Extract the [x, y] coordinate from the center of the cell holding the provided text.  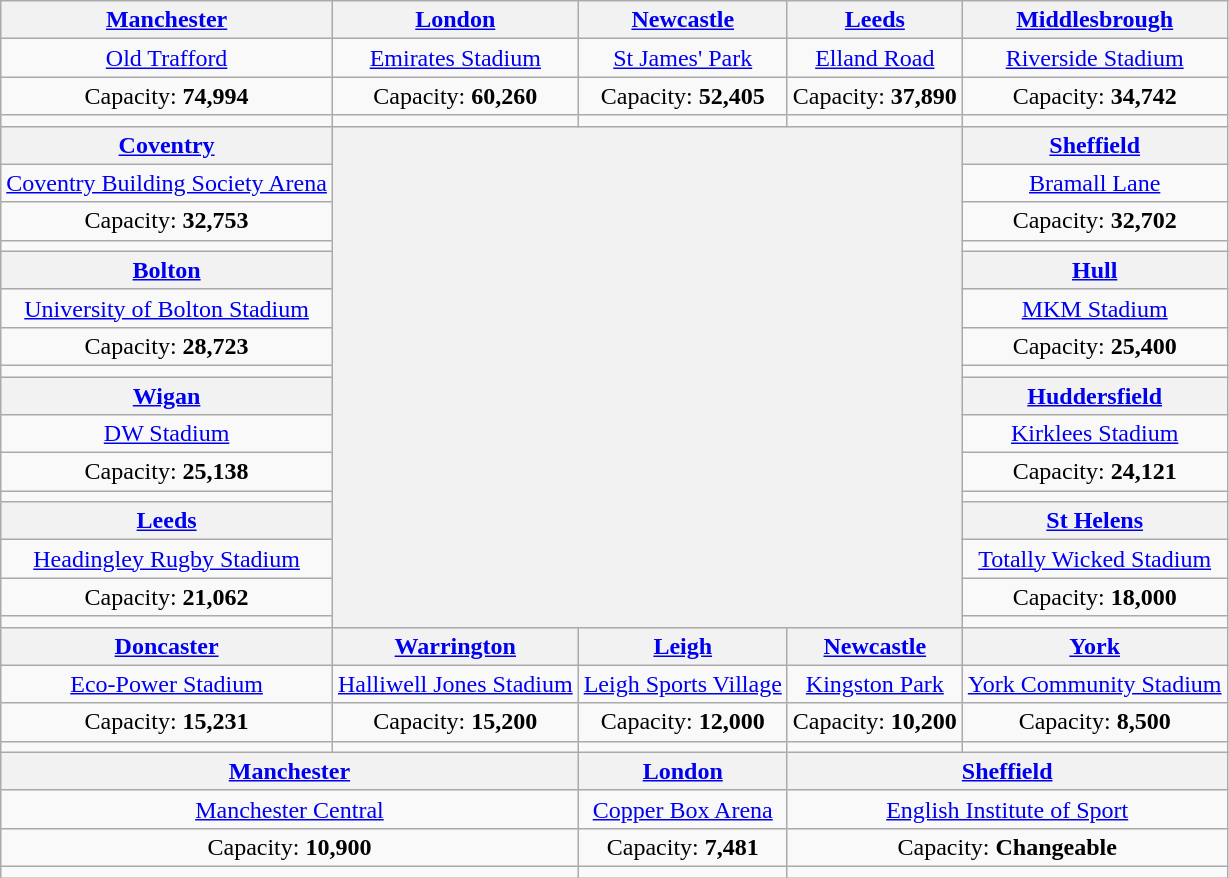
York [1094, 646]
Huddersfield [1094, 395]
DW Stadium [167, 434]
Capacity: Changeable [1007, 847]
Hull [1094, 270]
Capacity: 10,200 [874, 722]
Middlesbrough [1094, 20]
Capacity: 32,702 [1094, 221]
Emirates Stadium [455, 58]
Kirklees Stadium [1094, 434]
Eco-Power Stadium [167, 684]
Old Trafford [167, 58]
Capacity: 7,481 [682, 847]
Copper Box Arena [682, 809]
Capacity: 34,742 [1094, 96]
Totally Wicked Stadium [1094, 559]
Doncaster [167, 646]
Capacity: 18,000 [1094, 597]
Riverside Stadium [1094, 58]
St Helens [1094, 521]
Capacity: 10,900 [290, 847]
Capacity: 24,121 [1094, 472]
Capacity: 25,138 [167, 472]
Capacity: 15,200 [455, 722]
Wigan [167, 395]
Coventry Building Society Arena [167, 183]
Leigh Sports Village [682, 684]
Leigh [682, 646]
Bolton [167, 270]
Capacity: 25,400 [1094, 346]
Headingley Rugby Stadium [167, 559]
Capacity: 12,000 [682, 722]
University of Bolton Stadium [167, 308]
Coventry [167, 145]
Capacity: 15,231 [167, 722]
Halliwell Jones Stadium [455, 684]
Kingston Park [874, 684]
Capacity: 28,723 [167, 346]
Capacity: 8,500 [1094, 722]
Capacity: 60,260 [455, 96]
Capacity: 21,062 [167, 597]
St James' Park [682, 58]
English Institute of Sport [1007, 809]
Warrington [455, 646]
Capacity: 32,753 [167, 221]
Manchester Central [290, 809]
Capacity: 74,994 [167, 96]
MKM Stadium [1094, 308]
Capacity: 52,405 [682, 96]
Bramall Lane [1094, 183]
Capacity: 37,890 [874, 96]
Elland Road [874, 58]
York Community Stadium [1094, 684]
